Detect which cell encompasses the target text, then output its (X, Y) center coordinate. 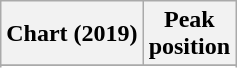
Chart (2019) (72, 34)
Peakposition (189, 34)
